For the text-containing cell, return its midpoint in [x, y] coordinate format. 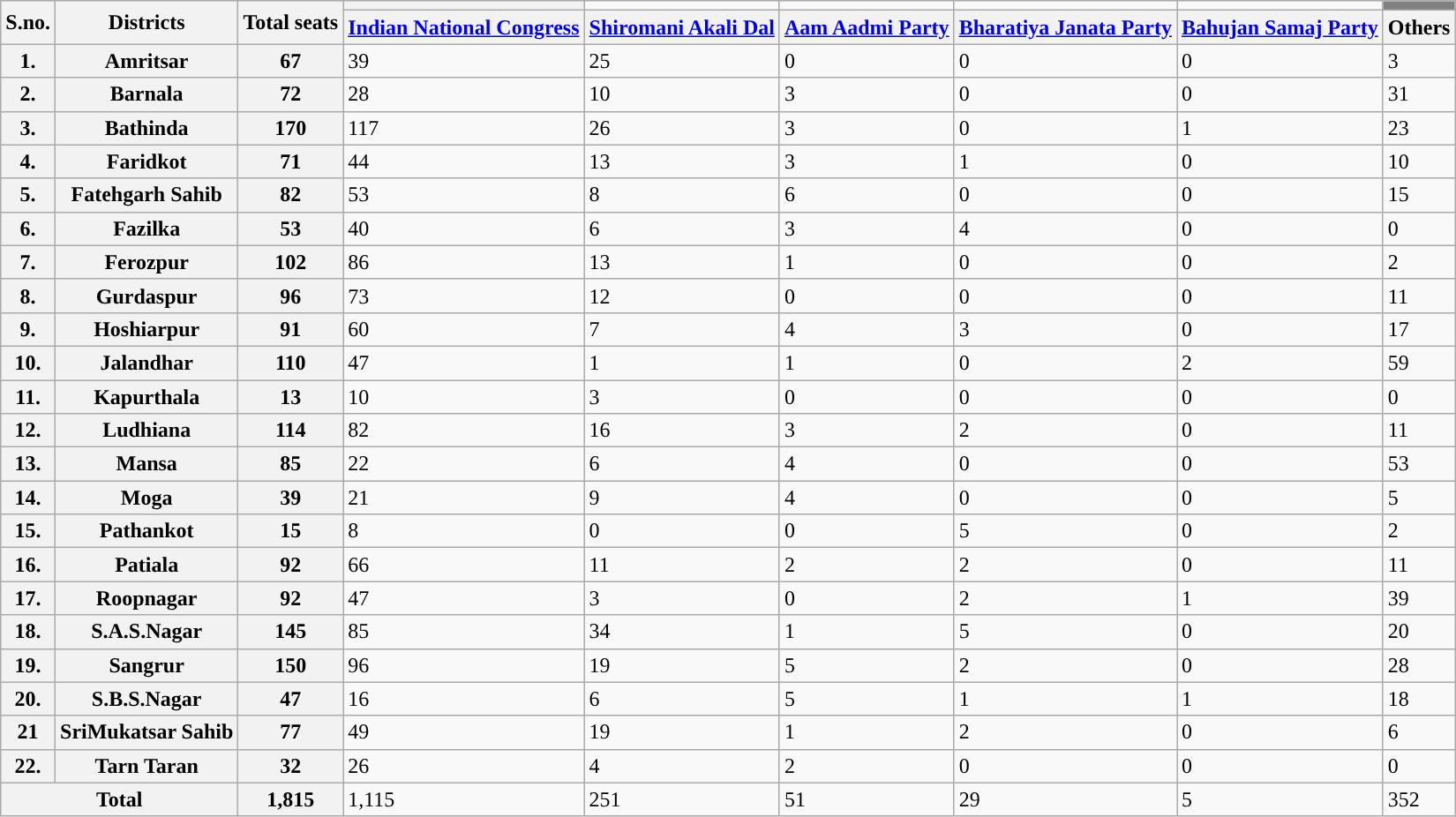
14. [28, 498]
1,115 [464, 799]
13. [28, 464]
352 [1419, 799]
2. [28, 94]
170 [291, 128]
18 [1419, 699]
Total [120, 799]
44 [464, 161]
Moga [146, 498]
Barnala [146, 94]
145 [291, 632]
Amritsar [146, 61]
Bahujan Samaj Party [1280, 27]
49 [464, 732]
23 [1419, 128]
150 [291, 665]
Fazilka [146, 229]
Roopnagar [146, 598]
Shiromani Akali Dal [681, 27]
10. [28, 363]
251 [681, 799]
8. [28, 296]
Pathankot [146, 531]
Mansa [146, 464]
6. [28, 229]
60 [464, 329]
Faridkot [146, 161]
67 [291, 61]
18. [28, 632]
19. [28, 665]
17. [28, 598]
86 [464, 262]
102 [291, 262]
3. [28, 128]
17 [1419, 329]
Tarn Taran [146, 766]
77 [291, 732]
9. [28, 329]
9 [681, 498]
Bharatiya Janata Party [1065, 27]
110 [291, 363]
73 [464, 296]
Ludhiana [146, 431]
29 [1065, 799]
32 [291, 766]
Bathinda [146, 128]
91 [291, 329]
114 [291, 431]
72 [291, 94]
34 [681, 632]
25 [681, 61]
7 [681, 329]
51 [867, 799]
5. [28, 195]
22. [28, 766]
4. [28, 161]
Jalandhar [146, 363]
SriMukatsar Sahib [146, 732]
Gurdaspur [146, 296]
31 [1419, 94]
Districts [146, 23]
Fatehgarh Sahib [146, 195]
1,815 [291, 799]
Aam Aadmi Party [867, 27]
16. [28, 565]
Indian National Congress [464, 27]
Total seats [291, 23]
15. [28, 531]
1. [28, 61]
Patiala [146, 565]
40 [464, 229]
Ferozpur [146, 262]
12 [681, 296]
Sangrur [146, 665]
Hoshiarpur [146, 329]
Others [1419, 27]
11. [28, 396]
20. [28, 699]
117 [464, 128]
Kapurthala [146, 396]
7. [28, 262]
71 [291, 161]
S.A.S.Nagar [146, 632]
66 [464, 565]
S.B.S.Nagar [146, 699]
S.no. [28, 23]
12. [28, 431]
20 [1419, 632]
22 [464, 464]
59 [1419, 363]
